Capture the cell that displays the provided text and extract its (x, y) central coordinate. 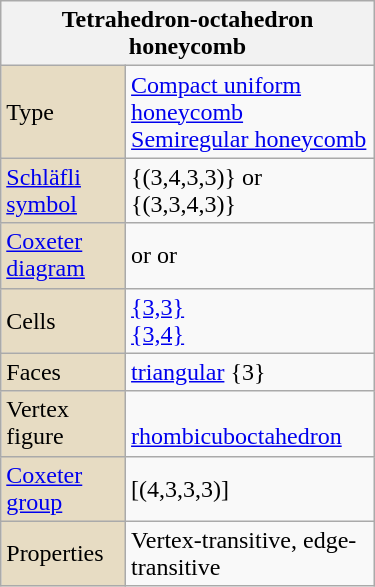
Cells (64, 320)
rhombicuboctahedron (250, 424)
[(4,3,3,3)] (250, 488)
Coxeter group (64, 488)
Faces (64, 372)
Schläfli symbol (64, 190)
Compact uniform honeycombSemiregular honeycomb (250, 112)
{3,3} {3,4} (250, 320)
Vertex figure (64, 424)
Properties (64, 554)
Vertex-transitive, edge-transitive (250, 554)
or or (250, 256)
triangular {3} (250, 372)
Type (64, 112)
{(3,4,3,3)} or {(3,3,4,3)} (250, 190)
Tetrahedron-octahedron honeycomb (188, 34)
Coxeter diagram (64, 256)
